Extract the [x, y] coordinate from the center of the cell holding the provided text.  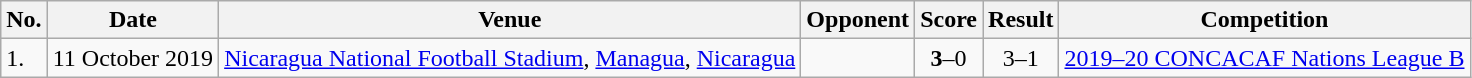
Venue [510, 20]
Score [949, 20]
Competition [1264, 20]
Nicaragua National Football Stadium, Managua, Nicaragua [510, 58]
3–0 [949, 58]
Result [1021, 20]
Date [132, 20]
2019–20 CONCACAF Nations League B [1264, 58]
No. [24, 20]
1. [24, 58]
3–1 [1021, 58]
11 October 2019 [132, 58]
Opponent [858, 20]
